Return the [X, Y] coordinate for the center point of the cell that contains the specified text.  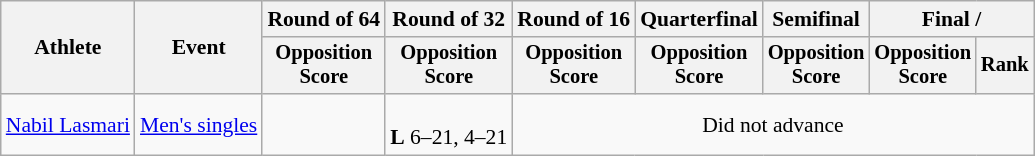
Final / [951, 19]
Event [198, 48]
Nabil Lasmari [68, 124]
L 6–21, 4–21 [448, 124]
Rank [1005, 66]
Did not advance [772, 124]
Semifinal [816, 19]
Round of 32 [448, 19]
Round of 16 [574, 19]
Round of 64 [324, 19]
Athlete [68, 48]
Quarterfinal [699, 19]
Men's singles [198, 124]
